Identify which cell holds the provided text, then report its [x, y] central coordinate. 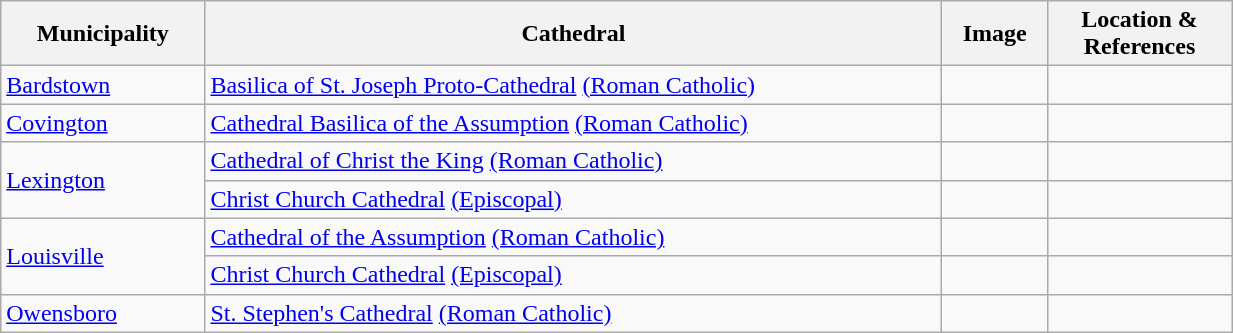
Location & References [1139, 34]
Bardstown [103, 85]
Cathedral Basilica of the Assumption (Roman Catholic) [574, 123]
Owensboro [103, 313]
Cathedral [574, 34]
Covington [103, 123]
Louisville [103, 256]
Cathedral of Christ the King (Roman Catholic) [574, 161]
Basilica of St. Joseph Proto-Cathedral (Roman Catholic) [574, 85]
Municipality [103, 34]
St. Stephen's Cathedral (Roman Catholic) [574, 313]
Lexington [103, 180]
Image [995, 34]
Cathedral of the Assumption (Roman Catholic) [574, 237]
